Find where the given text appears and provide that cell's center as [X, Y] coordinate. 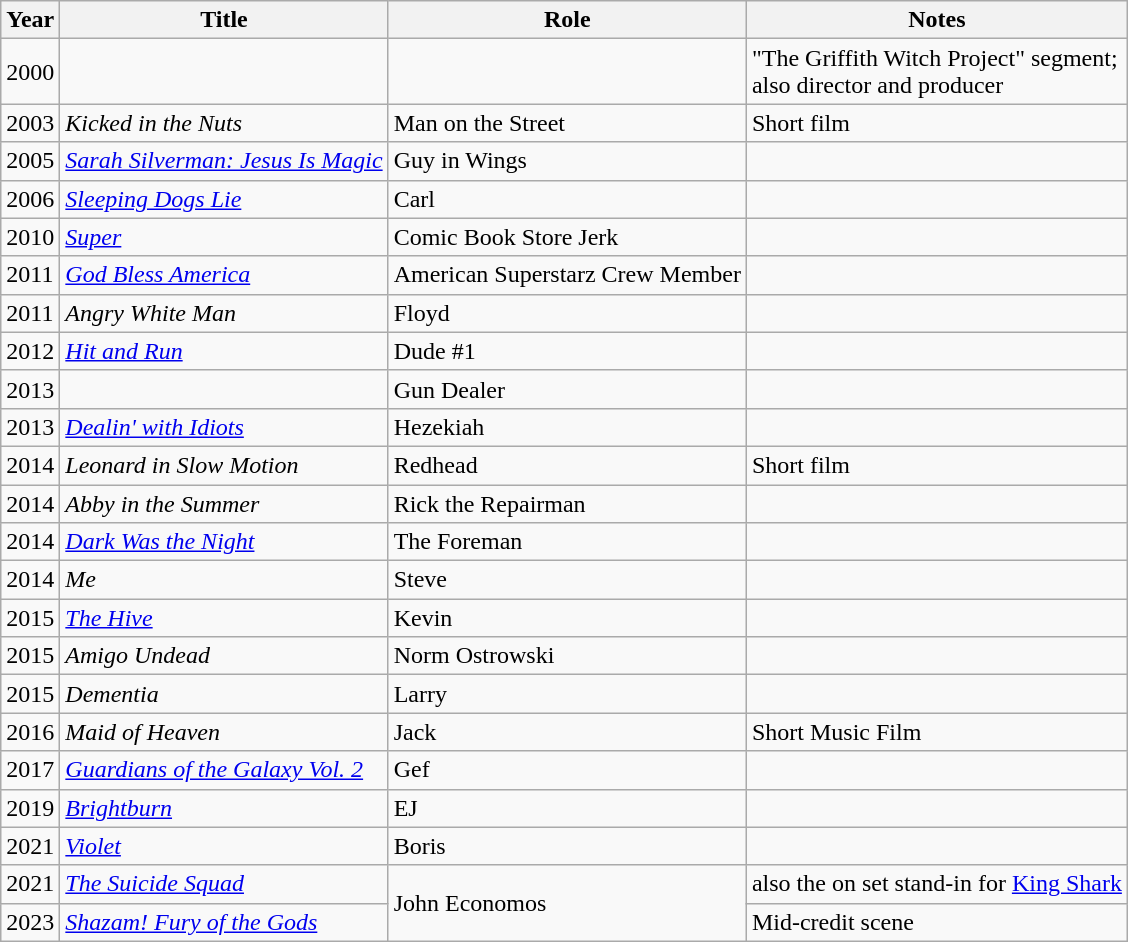
Amigo Undead [224, 656]
Jack [567, 732]
Violet [224, 846]
Man on the Street [567, 123]
The Hive [224, 618]
Hit and Run [224, 351]
Notes [936, 20]
Kevin [567, 618]
"The Griffith Witch Project" segment;also director and producer [936, 72]
also the on set stand-in for King Shark [936, 884]
2023 [30, 922]
Hezekiah [567, 427]
EJ [567, 808]
Short Music Film [936, 732]
Boris [567, 846]
Brightburn [224, 808]
Leonard in Slow Motion [224, 465]
Sarah Silverman: Jesus Is Magic [224, 161]
Dealin' with Idiots [224, 427]
Sleeping Dogs Lie [224, 199]
Dark Was the Night [224, 542]
Carl [567, 199]
Role [567, 20]
Super [224, 237]
2012 [30, 351]
2006 [30, 199]
The Suicide Squad [224, 884]
Guy in Wings [567, 161]
Me [224, 580]
Dude #1 [567, 351]
American Superstarz Crew Member [567, 275]
Title [224, 20]
Guardians of the Galaxy Vol. 2 [224, 770]
Gun Dealer [567, 389]
John Economos [567, 903]
God Bless America [224, 275]
Larry [567, 694]
Gef [567, 770]
Kicked in the Nuts [224, 123]
2016 [30, 732]
2005 [30, 161]
Mid-credit scene [936, 922]
Dementia [224, 694]
Comic Book Store Jerk [567, 237]
Abby in the Summer [224, 503]
Norm Ostrowski [567, 656]
The Foreman [567, 542]
2010 [30, 237]
2017 [30, 770]
Maid of Heaven [224, 732]
Rick the Repairman [567, 503]
Floyd [567, 313]
Angry White Man [224, 313]
Steve [567, 580]
2003 [30, 123]
Shazam! Fury of the Gods [224, 922]
Redhead [567, 465]
2019 [30, 808]
Year [30, 20]
2000 [30, 72]
